From the cell containing the given text, extract its center point as [X, Y] coordinate. 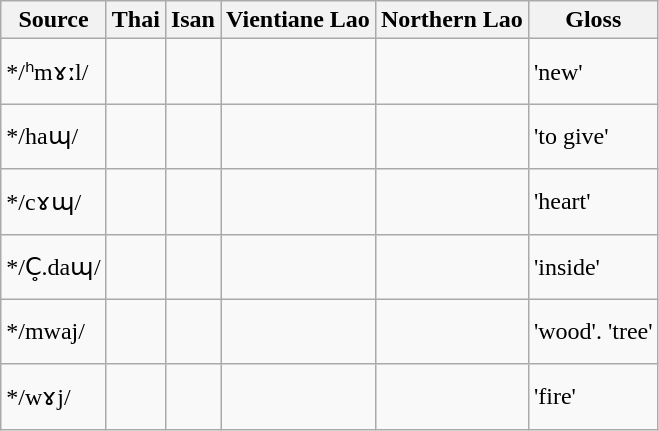
'new' [593, 72]
Vientiane Lao [298, 20]
Thai [136, 20]
*/wɤj/ [54, 396]
Isan [192, 20]
'inside' [593, 266]
*/cɤɰ/ [54, 202]
'to give' [593, 136]
*/ʰmɤːl/ [54, 72]
'heart' [593, 202]
*/haɰ/ [54, 136]
Northern Lao [452, 20]
*/C̥.daɰ/ [54, 266]
*/mwaj/ [54, 332]
'wood'. 'tree' [593, 332]
Gloss [593, 20]
'fire' [593, 396]
Source [54, 20]
